Return the [x, y] coordinate for the center point of the cell that contains the specified text.  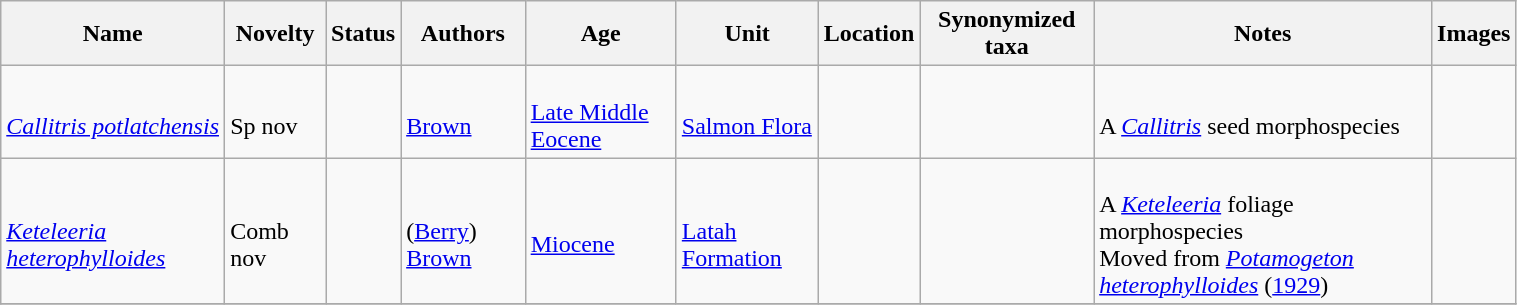
A Keteleeria foliage morphospeciesMoved from Potamogeton heterophylloides (1929) [1263, 231]
Images [1474, 34]
Novelty [276, 34]
Comb nov [276, 231]
Late Middle Eocene [600, 112]
Notes [1263, 34]
Unit [747, 34]
(Berry) Brown [463, 231]
Latah Formation [747, 231]
Keteleeria heterophylloides [113, 231]
Sp nov [276, 112]
Brown [463, 112]
Salmon Flora [747, 112]
Miocene [600, 231]
Authors [463, 34]
Callitris potlatchensis [113, 112]
Synonymized taxa [1007, 34]
Status [364, 34]
Name [113, 34]
Location [869, 34]
Age [600, 34]
A Callitris seed morphospecies [1263, 112]
